Pinpoint the cell where the given text exists, returning its (x, y) midpoint coordinate. 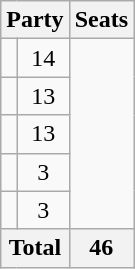
Party (35, 20)
Total (35, 248)
Seats (101, 20)
14 (43, 58)
46 (101, 248)
